Search for the cell housing the specified text and yield its (X, Y) center coordinate. 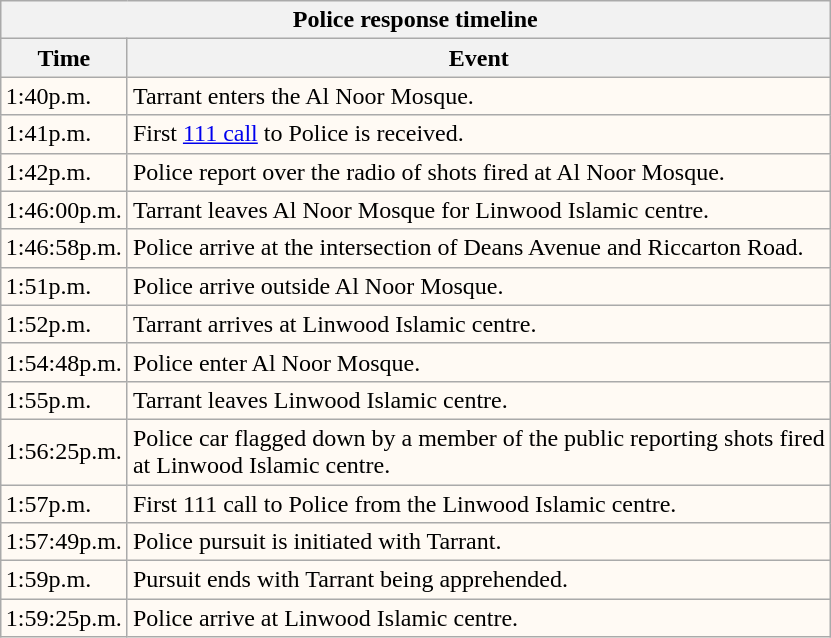
1:52p.m. (64, 324)
Police arrive at the intersection of Deans Avenue and Riccarton Road. (478, 248)
Police arrive at Linwood Islamic centre. (478, 618)
1:54:48p.m. (64, 362)
Police response timeline (415, 20)
Pursuit ends with Tarrant being apprehended. (478, 580)
1:51p.m. (64, 286)
Tarrant leaves Linwood Islamic centre. (478, 400)
1:40p.m. (64, 96)
1:57p.m. (64, 503)
First 111 call to Police is received. (478, 134)
1:59:25p.m. (64, 618)
Tarrant enters the Al Noor Mosque. (478, 96)
Event (478, 58)
1:46:00p.m. (64, 210)
1:57:49p.m. (64, 542)
First 111 call to Police from the Linwood Islamic centre. (478, 503)
Police car flagged down by a member of the public reporting shots firedat Linwood Islamic centre. (478, 452)
Tarrant leaves Al Noor Mosque for Linwood Islamic centre. (478, 210)
1:42p.m. (64, 172)
1:46:58p.m. (64, 248)
Time (64, 58)
1:41p.m. (64, 134)
Tarrant arrives at Linwood Islamic centre. (478, 324)
Police enter Al Noor Mosque. (478, 362)
Police arrive outside Al Noor Mosque. (478, 286)
Police report over the radio of shots fired at Al Noor Mosque. (478, 172)
1:55p.m. (64, 400)
1:59p.m. (64, 580)
1:56:25p.m. (64, 452)
Police pursuit is initiated with Tarrant. (478, 542)
